Return the [X, Y] coordinate for the center point of the cell that contains the specified text.  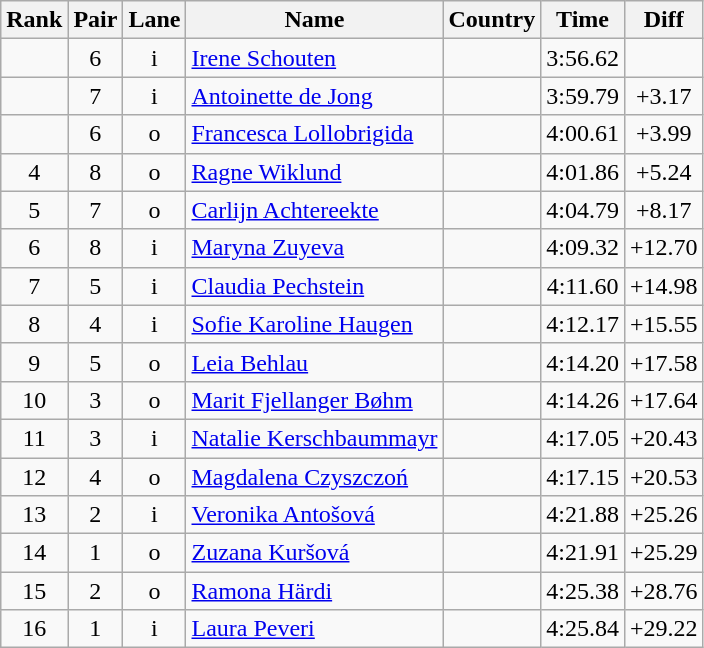
4:25.38 [583, 591]
+12.70 [664, 248]
+25.26 [664, 515]
4:14.26 [583, 400]
Sofie Karoline Haugen [314, 324]
12 [34, 477]
+25.29 [664, 553]
4:21.91 [583, 553]
Diff [664, 20]
Pair [96, 20]
4:04.79 [583, 210]
9 [34, 362]
Veronika Antošová [314, 515]
4:09.32 [583, 248]
Ragne Wiklund [314, 172]
3:59.79 [583, 96]
+3.17 [664, 96]
11 [34, 438]
4:17.15 [583, 477]
13 [34, 515]
Lane [154, 20]
4:11.60 [583, 286]
10 [34, 400]
Carlijn Achtereekte [314, 210]
+17.64 [664, 400]
4:17.05 [583, 438]
Irene Schouten [314, 58]
3:56.62 [583, 58]
+17.58 [664, 362]
4:01.86 [583, 172]
4:12.17 [583, 324]
Claudia Pechstein [314, 286]
Laura Peveri [314, 629]
4:21.88 [583, 515]
Maryna Zuyeva [314, 248]
Zuzana Kuršová [314, 553]
+20.53 [664, 477]
4:14.20 [583, 362]
Antoinette de Jong [314, 96]
Time [583, 20]
Name [314, 20]
4:00.61 [583, 134]
Country [492, 20]
+5.24 [664, 172]
+14.98 [664, 286]
+15.55 [664, 324]
Magdalena Czyszczoń [314, 477]
14 [34, 553]
+29.22 [664, 629]
Ramona Härdi [314, 591]
Francesca Lollobrigida [314, 134]
+3.99 [664, 134]
+28.76 [664, 591]
+8.17 [664, 210]
+20.43 [664, 438]
Marit Fjellanger Bøhm [314, 400]
15 [34, 591]
16 [34, 629]
4:25.84 [583, 629]
Rank [34, 20]
Leia Behlau [314, 362]
Natalie Kerschbaummayr [314, 438]
